Output the (X, Y) coordinate of the center of the cell containing the given text.  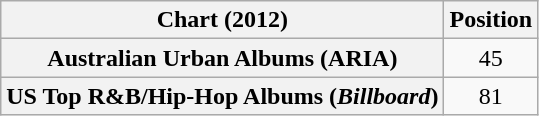
81 (491, 96)
US Top R&B/Hip-Hop Albums (Billboard) (222, 96)
Chart (2012) (222, 20)
Australian Urban Albums (ARIA) (222, 58)
45 (491, 58)
Position (491, 20)
